Search for the cell housing the specified text and yield its (x, y) center coordinate. 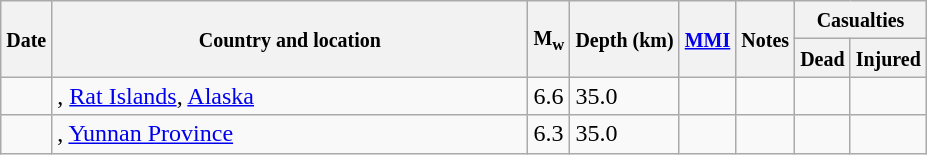
Date (26, 39)
, Yunnan Province (290, 134)
, Rat Islands, Alaska (290, 96)
6.3 (549, 134)
6.6 (549, 96)
Country and location (290, 39)
Notes (766, 39)
Dead (823, 58)
MMI (708, 39)
Injured (888, 58)
Casualties (861, 20)
Mw (549, 39)
Depth (km) (624, 39)
